From the cell containing the given text, extract its center point as (X, Y) coordinate. 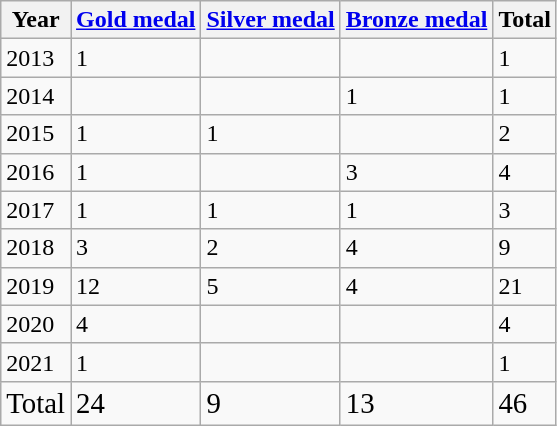
46 (525, 403)
13 (416, 403)
2019 (36, 286)
5 (270, 286)
21 (525, 286)
Gold medal (136, 20)
Year (36, 20)
24 (136, 403)
2017 (36, 210)
2014 (36, 96)
12 (136, 286)
2015 (36, 134)
2016 (36, 172)
Silver medal (270, 20)
Bronze medal (416, 20)
2020 (36, 324)
2021 (36, 362)
2013 (36, 58)
2018 (36, 248)
